Extract the (X, Y) coordinate from the center of the cell holding the provided text.  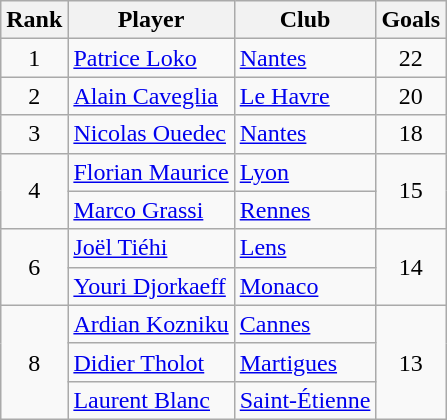
20 (411, 96)
15 (411, 191)
Lyon (305, 172)
Alain Caveglia (151, 96)
Youri Djorkaeff (151, 286)
Ardian Kozniku (151, 324)
18 (411, 134)
Goals (411, 20)
Le Havre (305, 96)
8 (34, 362)
14 (411, 267)
3 (34, 134)
22 (411, 58)
Florian Maurice (151, 172)
Rennes (305, 210)
Nicolas Ouedec (151, 134)
6 (34, 267)
Lens (305, 248)
4 (34, 191)
Cannes (305, 324)
Player (151, 20)
13 (411, 362)
Joël Tiéhi (151, 248)
Patrice Loko (151, 58)
Monaco (305, 286)
Didier Tholot (151, 362)
Club (305, 20)
Rank (34, 20)
1 (34, 58)
2 (34, 96)
Saint-Étienne (305, 400)
Laurent Blanc (151, 400)
Marco Grassi (151, 210)
Martigues (305, 362)
